Search for the cell housing the specified text and yield its [x, y] center coordinate. 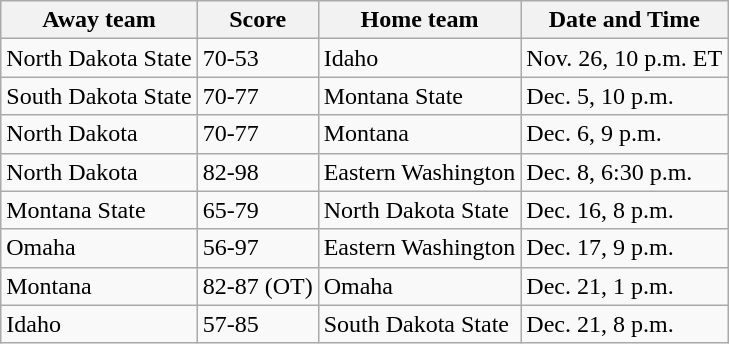
65-79 [258, 210]
Score [258, 20]
Dec. 5, 10 p.m. [624, 96]
Date and Time [624, 20]
82-87 (OT) [258, 286]
Dec. 8, 6:30 p.m. [624, 172]
Nov. 26, 10 p.m. ET [624, 58]
Dec. 6, 9 p.m. [624, 134]
82-98 [258, 172]
57-85 [258, 324]
Home team [420, 20]
Dec. 16, 8 p.m. [624, 210]
Away team [99, 20]
Dec. 21, 8 p.m. [624, 324]
56-97 [258, 248]
70-53 [258, 58]
Dec. 17, 9 p.m. [624, 248]
Dec. 21, 1 p.m. [624, 286]
